Pinpoint the cell where the given text exists, returning its [x, y] midpoint coordinate. 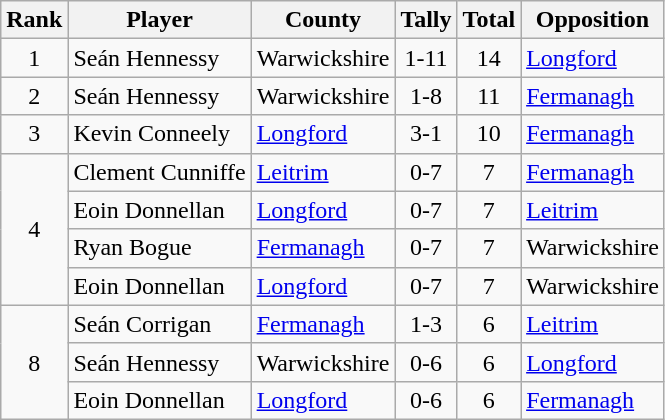
1-8 [426, 96]
1 [34, 58]
2 [34, 96]
14 [489, 58]
11 [489, 96]
Ryan Bogue [160, 248]
Clement Cunniffe [160, 172]
County [323, 20]
Player [160, 20]
8 [34, 362]
1-3 [426, 324]
1-11 [426, 58]
Kevin Conneely [160, 134]
3 [34, 134]
Rank [34, 20]
4 [34, 229]
Opposition [593, 20]
3-1 [426, 134]
Tally [426, 20]
10 [489, 134]
Total [489, 20]
Seán Corrigan [160, 324]
